Capture the cell that displays the provided text and extract its [x, y] central coordinate. 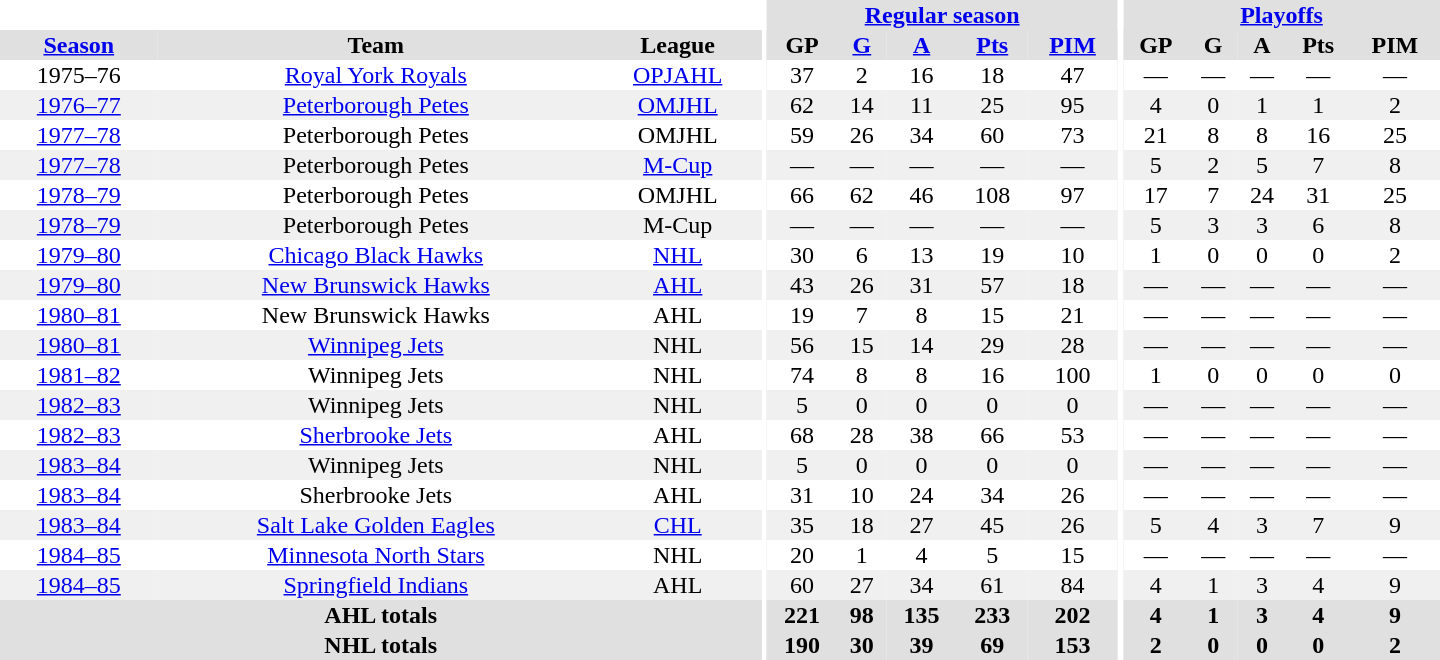
1976–77 [79, 105]
59 [802, 135]
43 [802, 285]
11 [922, 105]
Season [79, 45]
Team [376, 45]
46 [922, 195]
38 [922, 435]
61 [992, 585]
47 [1073, 75]
League [678, 45]
221 [802, 615]
84 [1073, 585]
13 [922, 255]
CHL [678, 525]
1981–82 [79, 375]
Chicago Black Hawks [376, 255]
202 [1073, 615]
57 [992, 285]
OPJAHL [678, 75]
Springfield Indians [376, 585]
190 [802, 645]
Royal York Royals [376, 75]
97 [1073, 195]
Playoffs [1282, 15]
69 [992, 645]
Salt Lake Golden Eagles [376, 525]
Minnesota North Stars [376, 555]
45 [992, 525]
233 [992, 615]
Regular season [942, 15]
153 [1073, 645]
37 [802, 75]
20 [802, 555]
35 [802, 525]
74 [802, 375]
1975–76 [79, 75]
98 [862, 615]
68 [802, 435]
56 [802, 345]
100 [1073, 375]
135 [922, 615]
53 [1073, 435]
73 [1073, 135]
29 [992, 345]
108 [992, 195]
NHL totals [380, 645]
AHL totals [380, 615]
17 [1156, 195]
95 [1073, 105]
39 [922, 645]
